Capture the cell that displays the provided text and extract its (X, Y) central coordinate. 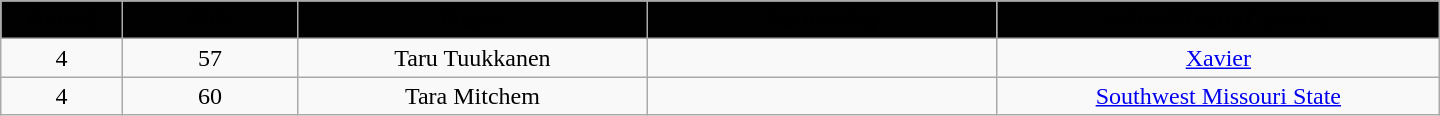
Nationality (822, 20)
Xavier (1218, 58)
60 (210, 96)
Taru Tuukkanen (472, 58)
Southwest Missouri State (1218, 96)
Pick (210, 20)
Round (62, 20)
57 (210, 58)
Player (472, 20)
School/Team/Country (1218, 20)
Tara Mitchem (472, 96)
